Search for the cell housing the specified text and yield its (X, Y) center coordinate. 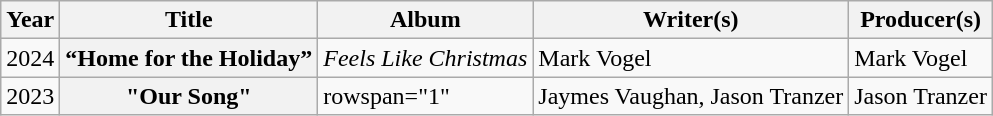
Producer(s) (921, 20)
Jason Tranzer (921, 96)
Title (189, 20)
"Our Song" (189, 96)
Album (426, 20)
rowspan="1" (426, 96)
2023 (30, 96)
Year (30, 20)
Feels Like Christmas (426, 58)
“Home for the Holiday” (189, 58)
Jaymes Vaughan, Jason Tranzer (691, 96)
2024 (30, 58)
Writer(s) (691, 20)
